Capture the cell that displays the provided text and extract its [X, Y] central coordinate. 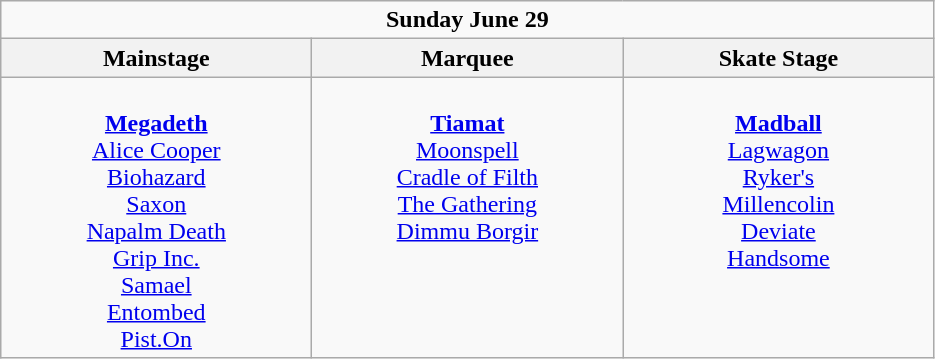
Marquee [468, 58]
Sunday June 29 [468, 20]
Mainstage [156, 58]
Megadeth Alice Cooper Biohazard Saxon Napalm Death Grip Inc. Samael Entombed Pist.On [156, 218]
Tiamat Moonspell Cradle of Filth The Gathering Dimmu Borgir [468, 218]
Skate Stage [778, 58]
Madball Lagwagon Ryker's Millencolin Deviate Handsome [778, 218]
